From the cell containing the given text, extract its center point as [x, y] coordinate. 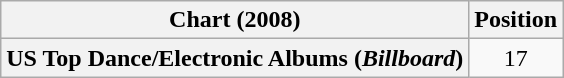
Position [516, 20]
US Top Dance/Electronic Albums (Billboard) [235, 58]
17 [516, 58]
Chart (2008) [235, 20]
